Scan for the cell matching the given text and deliver its (X, Y) coordinate at center. 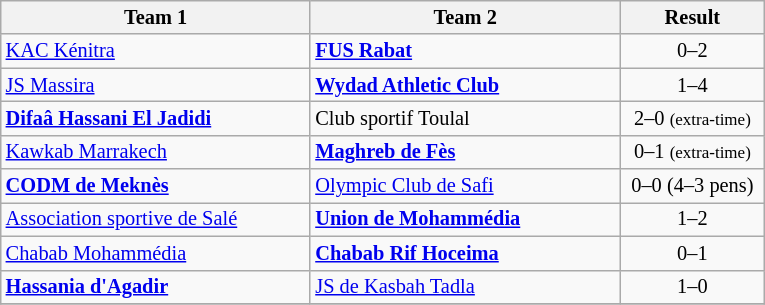
1–2 (692, 219)
0–1 (692, 253)
Maghreb de Fès (465, 152)
0–1 (extra-time) (692, 152)
1–0 (692, 287)
KAC Kénitra (156, 51)
JS de Kasbah Tadla (465, 287)
Kawkab Marrakech (156, 152)
Difaâ Hassani El Jadidi (156, 118)
1–4 (692, 85)
Club sportif Toulal (465, 118)
0–0 (4–3 pens) (692, 186)
CODM de Meknès (156, 186)
Chabab Mohammédia (156, 253)
Team 2 (465, 17)
Union de Mohammédia (465, 219)
Result (692, 17)
JS Massira (156, 85)
Olympic Club de Safi (465, 186)
FUS Rabat (465, 51)
2–0 (extra-time) (692, 118)
Association sportive de Salé (156, 219)
Chabab Rif Hoceima (465, 253)
Wydad Athletic Club (465, 85)
Team 1 (156, 17)
0–2 (692, 51)
Hassania d'Agadir (156, 287)
